Return the (X, Y) coordinate for the center point of the cell that contains the specified text.  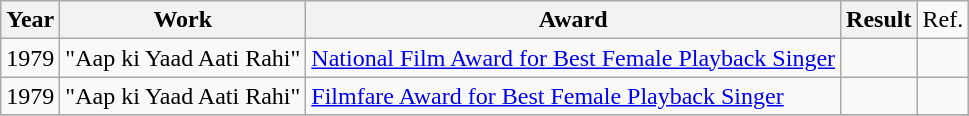
Award (574, 20)
Ref. (943, 20)
Result (879, 20)
National Film Award for Best Female Playback Singer (574, 58)
Work (183, 20)
Year (30, 20)
Filmfare Award for Best Female Playback Singer (574, 96)
